Extract the [X, Y] coordinate from the center of the cell holding the provided text.  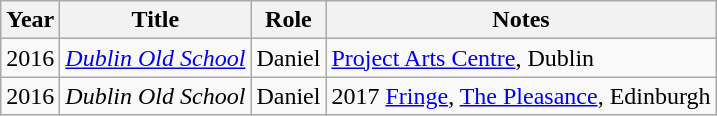
Year [30, 20]
Title [156, 20]
Notes [521, 20]
Project Arts Centre, Dublin [521, 58]
Role [288, 20]
2017 Fringe, The Pleasance, Edinburgh [521, 96]
